Detect which cell encompasses the target text, then output its [x, y] center coordinate. 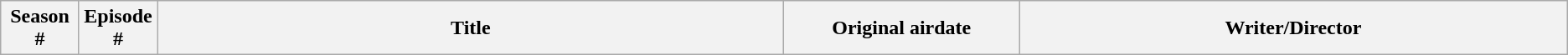
Title [471, 28]
Season # [40, 28]
Episode # [118, 28]
Writer/Director [1293, 28]
Original airdate [901, 28]
